Return (X, Y) of the center of cell containing provided text 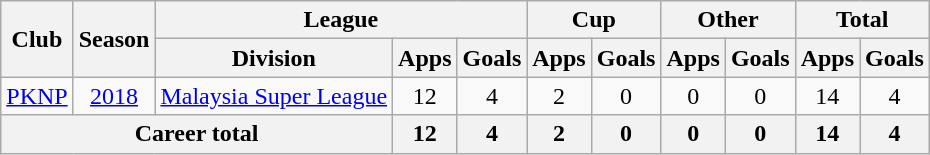
Cup (594, 20)
Malaysia Super League (274, 96)
Club (37, 39)
Division (274, 58)
Career total (197, 134)
Other (728, 20)
2018 (114, 96)
PKNP (37, 96)
Total (862, 20)
League (341, 20)
Season (114, 39)
